Return the (X, Y) coordinate for the center point of the cell that contains the specified text.  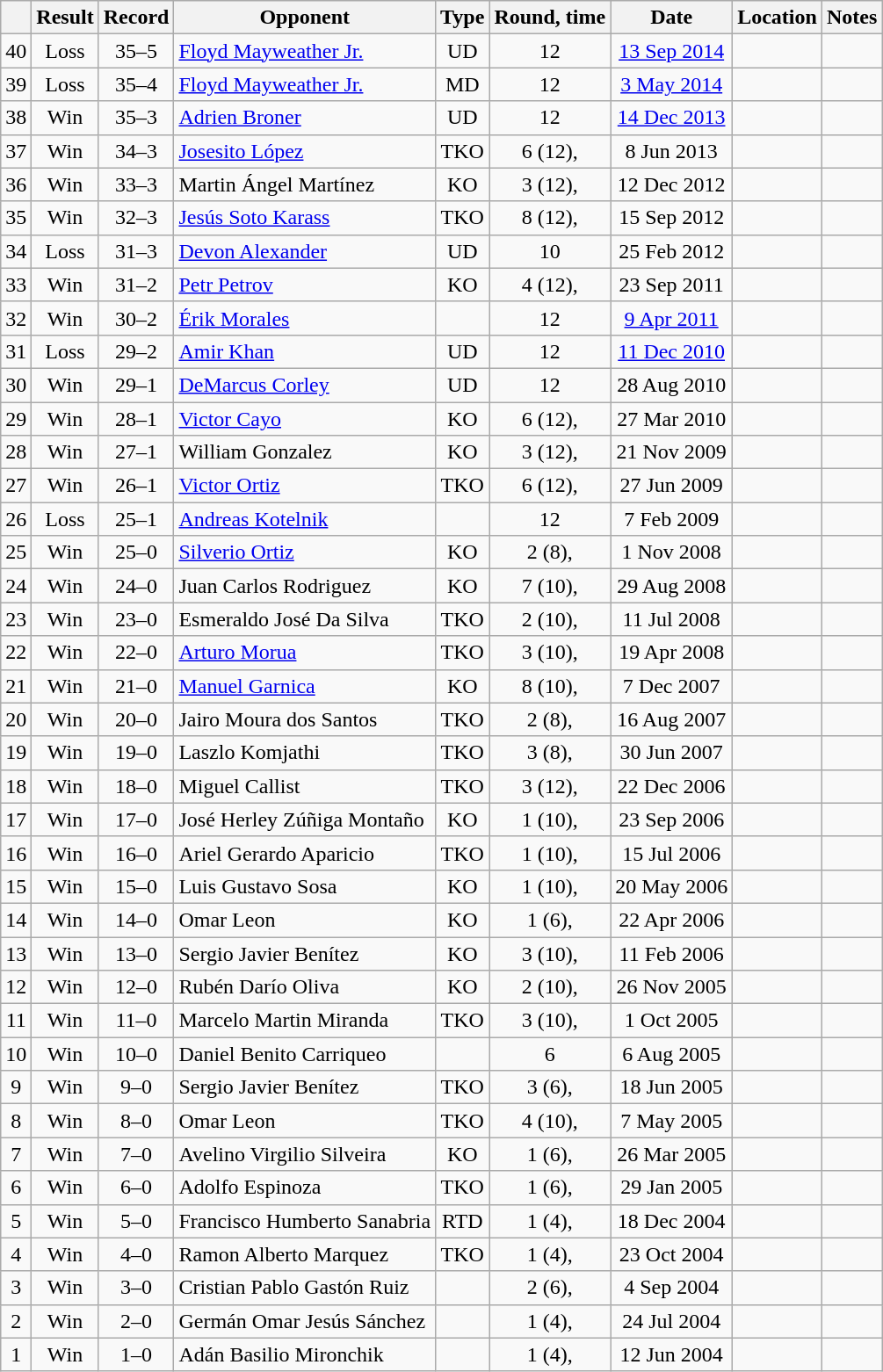
28 (16, 452)
11 (16, 1021)
12–0 (136, 987)
RTD (462, 1221)
16 (16, 853)
Esmeraldo José Da Silva (305, 619)
Manuel Garnica (305, 686)
18–0 (136, 786)
Ariel Gerardo Aparicio (305, 853)
20–0 (136, 719)
32–3 (136, 218)
14 Dec 2013 (671, 118)
11 Dec 2010 (671, 351)
3 May 2014 (671, 84)
Laszlo Komjathi (305, 753)
William Gonzalez (305, 452)
21–0 (136, 686)
18 Dec 2004 (671, 1221)
11 Jul 2008 (671, 619)
29 (16, 419)
25–0 (136, 552)
DeMarcus Corley (305, 385)
30–2 (136, 318)
7 May 2005 (671, 1121)
10–0 (136, 1054)
8 Jun 2013 (671, 151)
29 Jan 2005 (671, 1188)
15 (16, 886)
15–0 (136, 886)
7 (16, 1154)
7 Feb 2009 (671, 519)
2 (6), (550, 1288)
Petr Petrov (305, 285)
Ramon Alberto Marquez (305, 1254)
39 (16, 84)
27–1 (136, 452)
24–0 (136, 586)
29–2 (136, 351)
27 Jun 2009 (671, 486)
15 Jul 2006 (671, 853)
34–3 (136, 151)
José Herley Zúñiga Montaño (305, 820)
8 (10), (550, 686)
21 (16, 686)
23 (16, 619)
40 (16, 51)
Type (462, 18)
1 Nov 2008 (671, 552)
Record (136, 18)
17 (16, 820)
1 Oct 2005 (671, 1021)
25–1 (136, 519)
11–0 (136, 1021)
14 (16, 920)
9 (16, 1087)
35–3 (136, 118)
Arturo Morua (305, 653)
8–0 (136, 1121)
1–0 (136, 1354)
1 (16, 1354)
MD (462, 84)
16 Aug 2007 (671, 719)
Germán Omar Jesús Sánchez (305, 1321)
30 (16, 385)
Miguel Callist (305, 786)
13–0 (136, 953)
23 Sep 2006 (671, 820)
8 (12), (550, 218)
5 (16, 1221)
Érik Morales (305, 318)
7 Dec 2007 (671, 686)
18 (16, 786)
26 Nov 2005 (671, 987)
Cristian Pablo Gastón Ruiz (305, 1288)
3 (8), (550, 753)
Daniel Benito Carriqueo (305, 1054)
18 Jun 2005 (671, 1087)
Victor Ortiz (305, 486)
20 (16, 719)
29 Aug 2008 (671, 586)
13 Sep 2014 (671, 51)
23 Oct 2004 (671, 1254)
6–0 (136, 1188)
25 Feb 2012 (671, 251)
Devon Alexander (305, 251)
Luis Gustavo Sosa (305, 886)
4–0 (136, 1254)
Josesito López (305, 151)
Date (671, 18)
31–2 (136, 285)
Amir Khan (305, 351)
3 (6), (550, 1087)
4 (16, 1254)
15 Sep 2012 (671, 218)
22 Apr 2006 (671, 920)
20 May 2006 (671, 886)
23 Sep 2011 (671, 285)
34 (16, 251)
31 (16, 351)
38 (16, 118)
35–4 (136, 84)
12 Jun 2004 (671, 1354)
16–0 (136, 853)
37 (16, 151)
Jesús Soto Karass (305, 218)
24 Jul 2004 (671, 1321)
23–0 (136, 619)
6 Aug 2005 (671, 1054)
Andreas Kotelnik (305, 519)
22 Dec 2006 (671, 786)
9–0 (136, 1087)
32 (16, 318)
31–3 (136, 251)
17–0 (136, 820)
26 (16, 519)
26–1 (136, 486)
26 Mar 2005 (671, 1154)
Silverio Ortiz (305, 552)
Jairo Moura dos Santos (305, 719)
19 (16, 753)
Notes (851, 18)
35 (16, 218)
Marcelo Martin Miranda (305, 1021)
5–0 (136, 1221)
28–1 (136, 419)
7–0 (136, 1154)
Avelino Virgilio Silveira (305, 1154)
Result (65, 18)
4 Sep 2004 (671, 1288)
Round, time (550, 18)
4 (10), (550, 1121)
3 (16, 1288)
36 (16, 184)
Rubén Darío Oliva (305, 987)
25 (16, 552)
14–0 (136, 920)
Martin Ángel Martínez (305, 184)
30 Jun 2007 (671, 753)
13 (16, 953)
4 (12), (550, 285)
8 (16, 1121)
24 (16, 586)
27 Mar 2010 (671, 419)
11 Feb 2006 (671, 953)
21 Nov 2009 (671, 452)
Juan Carlos Rodriguez (305, 586)
22–0 (136, 653)
Adán Basilio Mironchik (305, 1354)
35–5 (136, 51)
3–0 (136, 1288)
Opponent (305, 18)
Adrien Broner (305, 118)
7 (10), (550, 586)
33 (16, 285)
19 Apr 2008 (671, 653)
2 (16, 1321)
29–1 (136, 385)
2–0 (136, 1321)
Location (778, 18)
19–0 (136, 753)
Victor Cayo (305, 419)
9 Apr 2011 (671, 318)
27 (16, 486)
33–3 (136, 184)
Adolfo Espinoza (305, 1188)
28 Aug 2010 (671, 385)
Francisco Humberto Sanabria (305, 1221)
22 (16, 653)
12 Dec 2012 (671, 184)
